Find where the given text appears and provide that cell's center as (X, Y) coordinate. 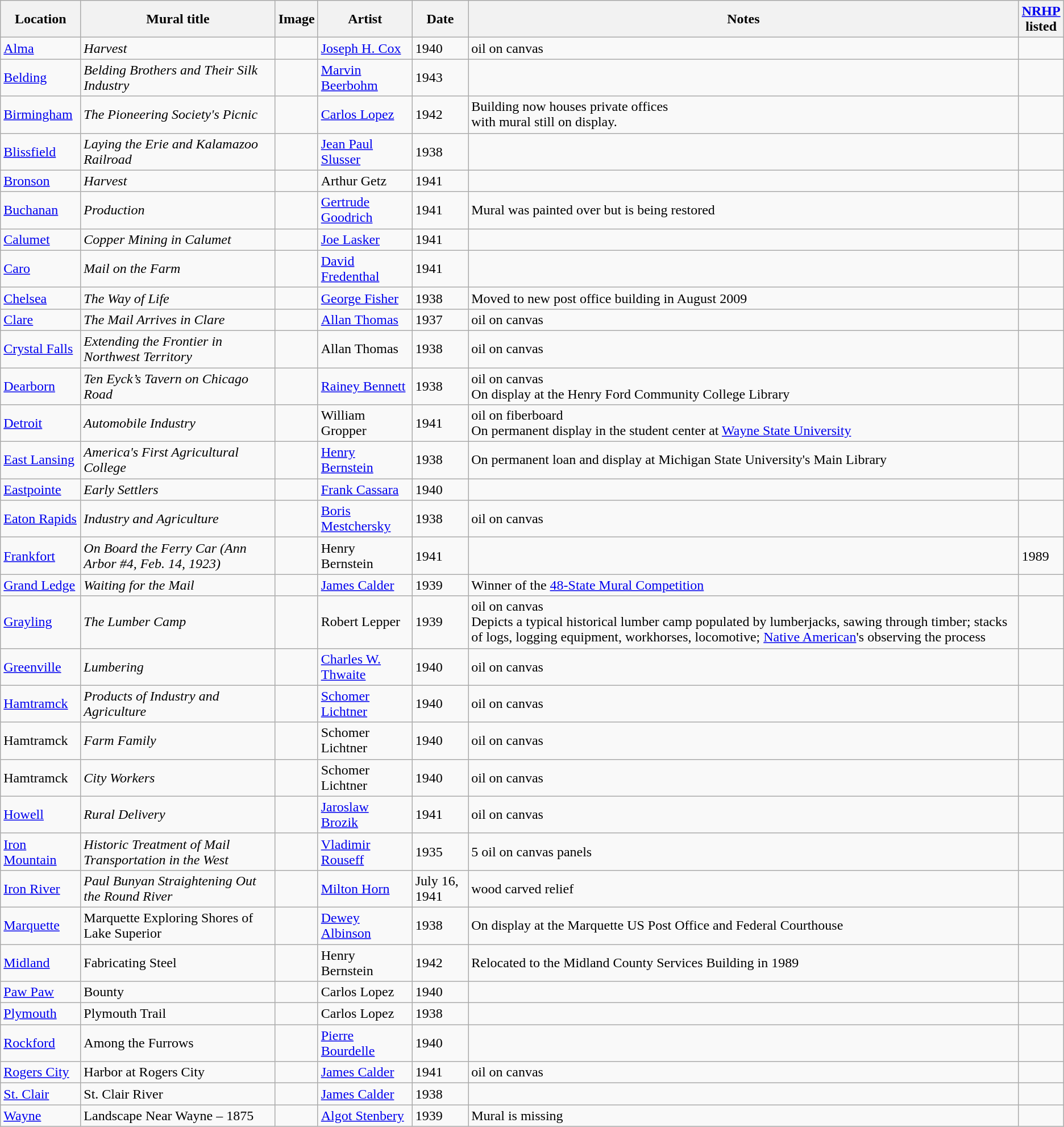
The Lumber Camp (178, 622)
Frank Cassara (365, 490)
Eastpointe (41, 490)
Algot Stenbery (365, 1116)
Historic Treatment of Mail Transportation in the West (178, 852)
1943 (440, 77)
Artist (365, 19)
Among the Furrows (178, 1043)
Marquette (41, 926)
Copper Mining in Calumet (178, 239)
Detroit (41, 423)
Paw Paw (41, 992)
Belding (41, 77)
Howell (41, 814)
Dearborn (41, 386)
The Pioneering Society's Picnic (178, 115)
Boris Mestchersky (365, 519)
On display at the Marquette US Post Office and Federal Courthouse (743, 926)
On permanent loan and display at Michigan State University's Main Library (743, 461)
Image (297, 19)
Rainey Bennett (365, 386)
Midland (41, 962)
Jean Paul Slusser (365, 151)
Laying the Erie and Kalamazoo Railroad (178, 151)
St. Clair (41, 1094)
Blissfield (41, 151)
Products of Industry and Agriculture (178, 704)
Lumbering (178, 666)
East Lansing (41, 461)
Eaton Rapids (41, 519)
Harbor at Rogers City (178, 1072)
William Gropper (365, 423)
Plymouth (41, 1014)
Fabricating Steel (178, 962)
Marquette Exploring Shores of Lake Superior (178, 926)
Joseph H. Cox (365, 48)
Robert Lepper (365, 622)
Charles W. Thwaite (365, 666)
Production (178, 210)
Iron Mountain (41, 852)
Grand Ledge (41, 585)
Date (440, 19)
oil on fiberboardOn permanent display in the student center at Wayne State University (743, 423)
Buchanan (41, 210)
Ten Eyck’s Tavern on Chicago Road (178, 386)
Location (41, 19)
Rockford (41, 1043)
Greenville (41, 666)
Grayling (41, 622)
Winner of the 48-State Mural Competition (743, 585)
July 16, 1941 (440, 888)
Vladimir Rouseff (365, 852)
Arthur Getz (365, 181)
wood carved relief (743, 888)
David Fredenthal (365, 268)
Alma (41, 48)
Crystal Falls (41, 349)
oil on canvasOn display at the Henry Ford Community College Library (743, 386)
Frankfort (41, 556)
Belding Brothers and Their Silk Industry (178, 77)
Early Settlers (178, 490)
Gertrude Goodrich (365, 210)
St. Clair River (178, 1094)
Notes (743, 19)
Mail on the Farm (178, 268)
Birmingham (41, 115)
City Workers (178, 778)
On Board the Ferry Car (Ann Arbor #4, Feb. 14, 1923) (178, 556)
Plymouth Trail (178, 1014)
Automobile Industry (178, 423)
Mural title (178, 19)
Clare (41, 320)
Relocated to the Midland County Services Building in 1989 (743, 962)
Mural is missing (743, 1116)
Rural Delivery (178, 814)
Extending the Frontier in Northwest Territory (178, 349)
NRHPlisted (1041, 19)
5 oil on canvas panels (743, 852)
Joe Lasker (365, 239)
Waiting for the Mail (178, 585)
1937 (440, 320)
The Mail Arrives in Clare (178, 320)
Pierre Bourdelle (365, 1043)
1989 (1041, 556)
1935 (440, 852)
Rogers City (41, 1072)
Paul Bunyan Straightening Out the Round River (178, 888)
Industry and Agriculture (178, 519)
Chelsea (41, 298)
Wayne (41, 1116)
Building now houses private officeswith mural still on display. (743, 115)
George Fisher (365, 298)
Milton Horn (365, 888)
Landscape Near Wayne – 1875 (178, 1116)
The Way of Life (178, 298)
Caro (41, 268)
Bronson (41, 181)
Bounty (178, 992)
Jaroslaw Brozik (365, 814)
Calumet (41, 239)
Iron River (41, 888)
Dewey Albinson (365, 926)
Marvin Beerbohm (365, 77)
Mural was painted over but is being restored (743, 210)
America's First Agricultural College (178, 461)
Farm Family (178, 740)
Moved to new post office building in August 2009 (743, 298)
